Return the [X, Y] coordinate for the center point of the cell that contains the specified text.  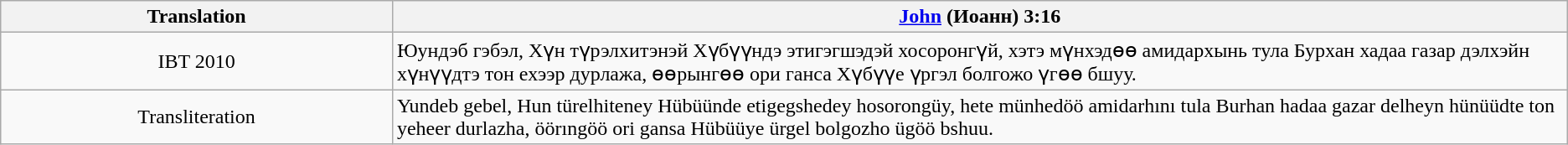
John (Иоанн) 3:16 [980, 17]
Translation [197, 17]
Transliteration [197, 117]
IBT 2010 [197, 61]
